Return the [x, y] coordinate for the center point of the cell that contains the specified text.  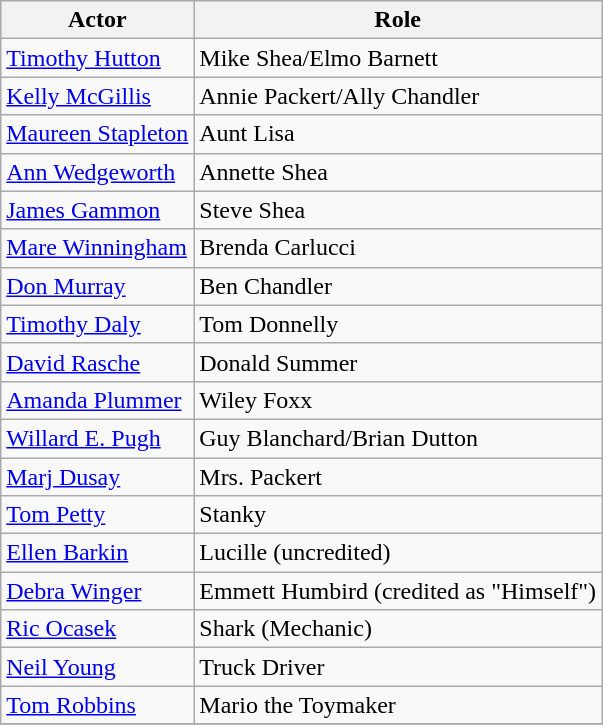
Debra Winger [98, 591]
Ann Wedgeworth [98, 172]
Amanda Plummer [98, 400]
David Rasche [98, 362]
Tom Robbins [98, 705]
Role [398, 20]
Emmett Humbird (credited as "Himself") [398, 591]
Timothy Daly [98, 324]
Stanky [398, 515]
Aunt Lisa [398, 134]
Annette Shea [398, 172]
Donald Summer [398, 362]
Don Murray [98, 286]
Kelly McGillis [98, 96]
Annie Packert/Ally Chandler [398, 96]
Wiley Foxx [398, 400]
Neil Young [98, 667]
Marj Dusay [98, 477]
Shark (Mechanic) [398, 629]
Actor [98, 20]
Ellen Barkin [98, 553]
Brenda Carlucci [398, 248]
Willard E. Pugh [98, 438]
Mrs. Packert [398, 477]
Ric Ocasek [98, 629]
James Gammon [98, 210]
Timothy Hutton [98, 58]
Guy Blanchard/Brian Dutton [398, 438]
Tom Petty [98, 515]
Lucille (uncredited) [398, 553]
Ben Chandler [398, 286]
Steve Shea [398, 210]
Mario the Toymaker [398, 705]
Mike Shea/Elmo Barnett [398, 58]
Tom Donnelly [398, 324]
Maureen Stapleton [98, 134]
Mare Winningham [98, 248]
Truck Driver [398, 667]
